Output the (x, y) coordinate of the center of the cell containing the given text.  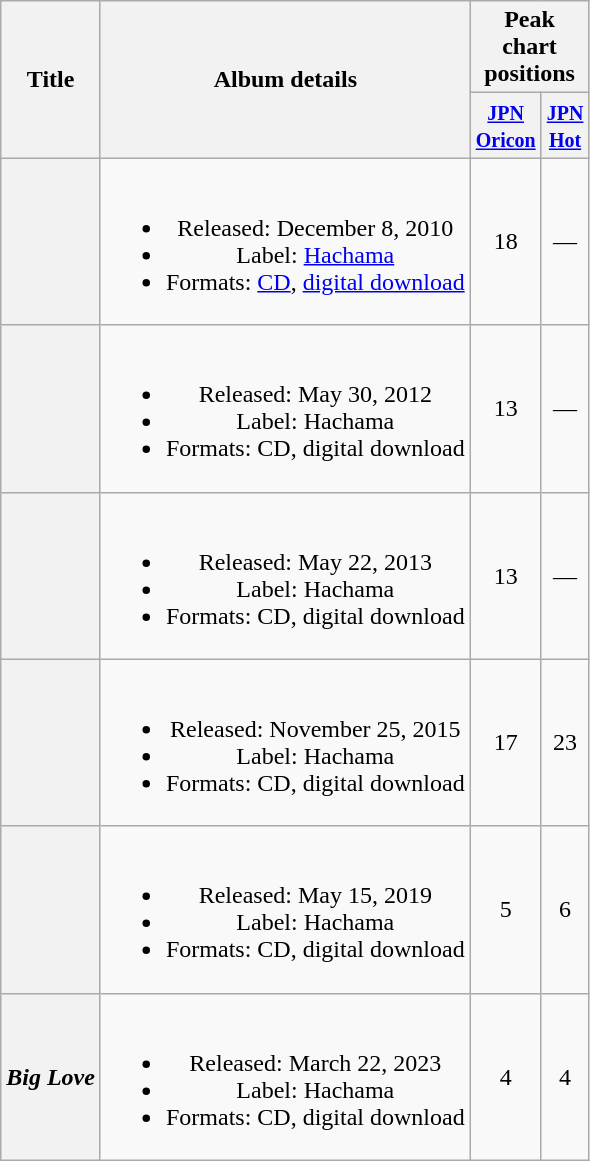
5 (506, 910)
Peak chart positions (530, 47)
18 (506, 242)
6 (565, 910)
Big Love (51, 1076)
23 (565, 742)
Title (51, 80)
Released: March 22, 2023Label: HachamaFormats: CD, digital download (285, 1076)
JPNHot (565, 126)
Released: May 30, 2012Label: HachamaFormats: CD, digital download (285, 408)
Released: May 22, 2013Label: HachamaFormats: CD, digital download (285, 576)
JPNOricon (506, 126)
Album details (285, 80)
Released: May 15, 2019Label: HachamaFormats: CD, digital download (285, 910)
Released: December 8, 2010Label: HachamaFormats: CD, digital download (285, 242)
17 (506, 742)
Released: November 25, 2015Label: HachamaFormats: CD, digital download (285, 742)
